Return [X, Y] of the center of cell containing provided text 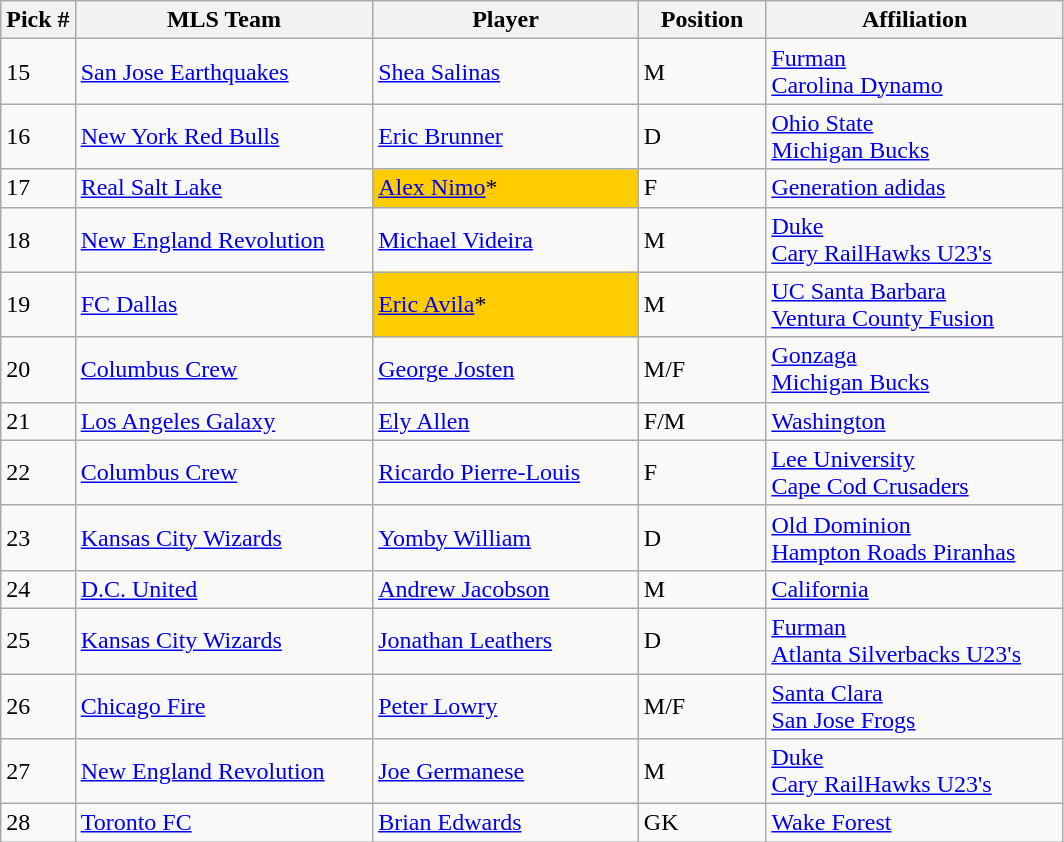
Shea Salinas [506, 72]
Michael Videira [506, 240]
19 [38, 304]
FurmanAtlanta Silverbacks U23's [915, 640]
Los Angeles Galaxy [224, 421]
Andrew Jacobson [506, 589]
Real Salt Lake [224, 188]
17 [38, 188]
D.C. United [224, 589]
Player [506, 20]
Pick # [38, 20]
FC Dallas [224, 304]
Position [702, 20]
Jonathan Leathers [506, 640]
Ricardo Pierre-Louis [506, 472]
15 [38, 72]
20 [38, 370]
Alex Nimo* [506, 188]
FurmanCarolina Dynamo [915, 72]
Affiliation [915, 20]
MLS Team [224, 20]
California [915, 589]
Eric Brunner [506, 136]
25 [38, 640]
Brian Edwards [506, 823]
Yomby William [506, 538]
23 [38, 538]
F/M [702, 421]
GK [702, 823]
21 [38, 421]
Washington [915, 421]
28 [38, 823]
26 [38, 706]
Eric Avila* [506, 304]
New York Red Bulls [224, 136]
GonzagaMichigan Bucks [915, 370]
Toronto FC [224, 823]
18 [38, 240]
Ely Allen [506, 421]
George Josten [506, 370]
San Jose Earthquakes [224, 72]
Santa ClaraSan Jose Frogs [915, 706]
Chicago Fire [224, 706]
UC Santa BarbaraVentura County Fusion [915, 304]
Ohio StateMichigan Bucks [915, 136]
22 [38, 472]
24 [38, 589]
Generation adidas [915, 188]
27 [38, 772]
Wake Forest [915, 823]
Joe Germanese [506, 772]
Old DominionHampton Roads Piranhas [915, 538]
Lee UniversityCape Cod Crusaders [915, 472]
16 [38, 136]
Peter Lowry [506, 706]
